Capture the cell that displays the provided text and extract its [X, Y] central coordinate. 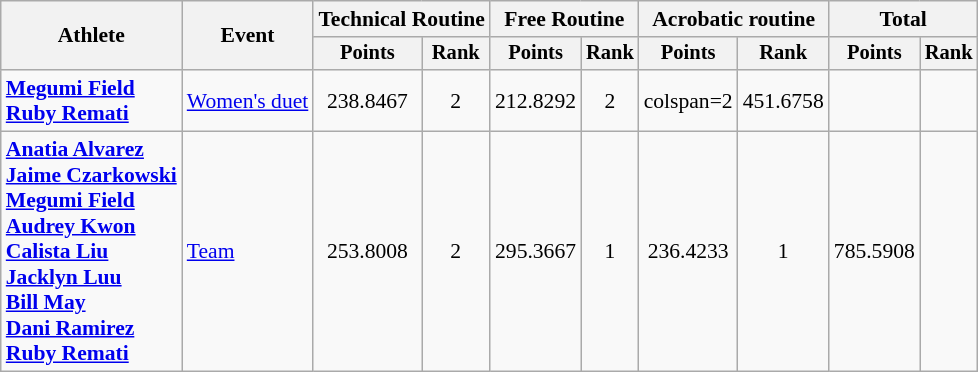
Total [904, 19]
238.8467 [367, 100]
253.8008 [367, 252]
Megumi FieldRuby Remati [92, 100]
451.6758 [784, 100]
Acrobatic routine [734, 19]
236.4233 [688, 252]
Athlete [92, 36]
Women's duet [248, 100]
colspan=2 [688, 100]
Anatia AlvarezJaime CzarkowskiMegumi FieldAudrey KwonCalista LiuJacklyn LuuBill MayDani RamirezRuby Remati [92, 252]
785.5908 [874, 252]
Free Routine [564, 19]
295.3667 [536, 252]
Event [248, 36]
212.8292 [536, 100]
Team [248, 252]
Technical Routine [402, 19]
